Locate the cell with the specified text and output its (X, Y) center coordinate. 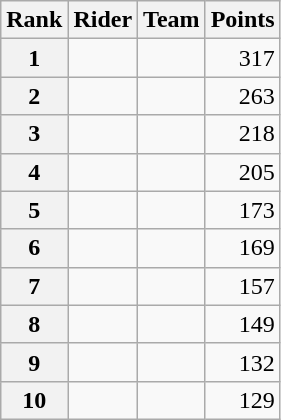
132 (242, 362)
Rank (34, 20)
6 (34, 248)
2 (34, 96)
218 (242, 134)
9 (34, 362)
3 (34, 134)
169 (242, 248)
10 (34, 400)
8 (34, 324)
5 (34, 210)
129 (242, 400)
Points (242, 20)
157 (242, 286)
Team (172, 20)
4 (34, 172)
1 (34, 58)
205 (242, 172)
263 (242, 96)
173 (242, 210)
Rider (103, 20)
317 (242, 58)
7 (34, 286)
149 (242, 324)
